Return [X, Y] of the center of cell containing provided text 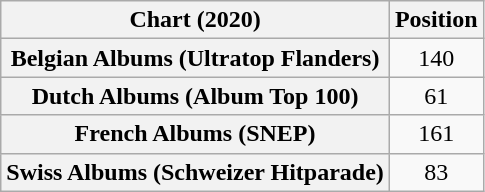
French Albums (SNEP) [196, 134]
Position [436, 20]
Belgian Albums (Ultratop Flanders) [196, 58]
83 [436, 172]
161 [436, 134]
Swiss Albums (Schweizer Hitparade) [196, 172]
Chart (2020) [196, 20]
140 [436, 58]
Dutch Albums (Album Top 100) [196, 96]
61 [436, 96]
